Find where the given text appears and provide that cell's center as (X, Y) coordinate. 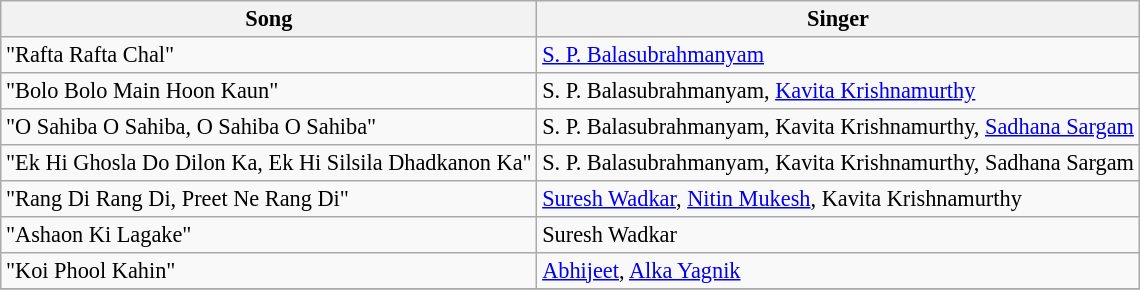
"Ek Hi Ghosla Do Dilon Ka, Ek Hi Silsila Dhadkanon Ka" (269, 162)
"Rang Di Rang Di, Preet Ne Rang Di" (269, 198)
Song (269, 19)
"Rafta Rafta Chal" (269, 55)
S. P. Balasubrahmanyam, Kavita Krishnamurthy (838, 90)
"Ashaon Ki Lagake" (269, 234)
Abhijeet, Alka Yagnik (838, 270)
S. P. Balasubrahmanyam (838, 55)
Singer (838, 19)
Suresh Wadkar (838, 234)
"O Sahiba O Sahiba, O Sahiba O Sahiba" (269, 126)
"Koi Phool Kahin" (269, 270)
Suresh Wadkar, Nitin Mukesh, Kavita Krishnamurthy (838, 198)
"Bolo Bolo Main Hoon Kaun" (269, 90)
